Provide the (x, y) coordinate of the cell's center where the given text is located.  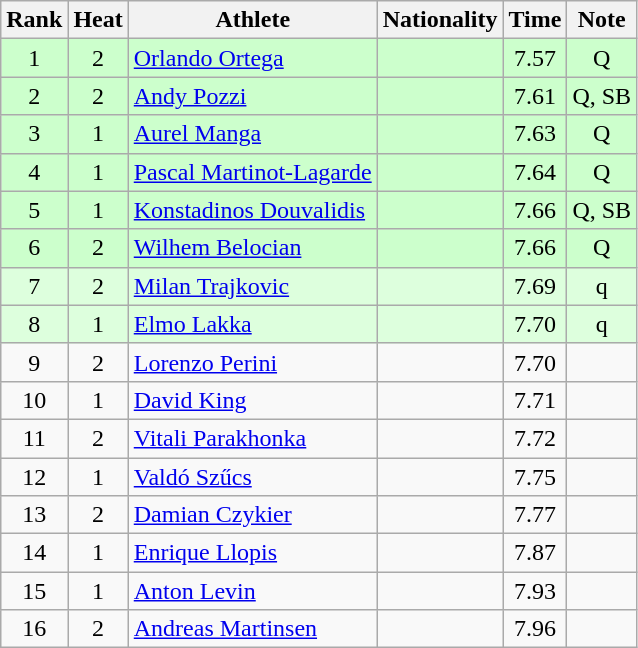
Time (535, 20)
Milan Trajkovic (252, 286)
Wilhem Belocian (252, 248)
7.87 (535, 553)
10 (34, 400)
Andreas Martinsen (252, 629)
Note (602, 20)
Lorenzo Perini (252, 362)
12 (34, 477)
7.75 (535, 477)
Nationality (440, 20)
7.57 (535, 58)
Orlando Ortega (252, 58)
7.72 (535, 438)
Valdó Szűcs (252, 477)
7.77 (535, 515)
7.71 (535, 400)
Damian Czykier (252, 515)
7.64 (535, 172)
5 (34, 210)
Andy Pozzi (252, 96)
14 (34, 553)
David King (252, 400)
Elmo Lakka (252, 324)
Aurel Manga (252, 134)
7.69 (535, 286)
11 (34, 438)
7 (34, 286)
7.63 (535, 134)
Heat (98, 20)
3 (34, 134)
7.61 (535, 96)
15 (34, 591)
Rank (34, 20)
Enrique Llopis (252, 553)
9 (34, 362)
Pascal Martinot-Lagarde (252, 172)
4 (34, 172)
Athlete (252, 20)
Konstadinos Douvalidis (252, 210)
13 (34, 515)
16 (34, 629)
6 (34, 248)
Vitali Parakhonka (252, 438)
Anton Levin (252, 591)
8 (34, 324)
7.96 (535, 629)
7.93 (535, 591)
